From the cell containing the given text, extract its center point as (x, y) coordinate. 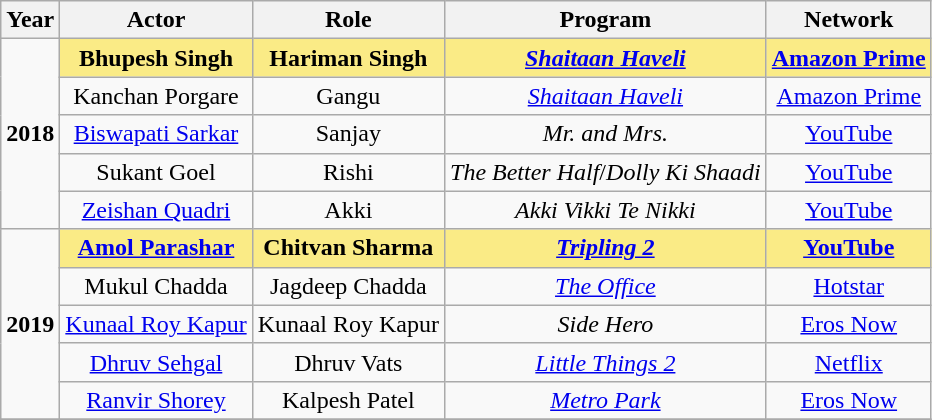
Year (30, 20)
Little Things 2 (606, 362)
2019 (30, 324)
2018 (30, 134)
Mukul Chadda (156, 286)
Hotstar (848, 286)
Akki (348, 210)
Hariman Singh (348, 58)
Program (606, 20)
Dhruv Sehgal (156, 362)
Bhupesh Singh (156, 58)
Gangu (348, 96)
Network (848, 20)
Tripling 2 (606, 248)
Ranvir Shorey (156, 400)
Rishi (348, 172)
Kanchan Porgare (156, 96)
Amol Parashar (156, 248)
Jagdeep Chadda (348, 286)
Actor (156, 20)
Chitvan Sharma (348, 248)
Sukant Goel (156, 172)
Dhruv Vats (348, 362)
Metro Park (606, 400)
Akki Vikki Te Nikki (606, 210)
The Office (606, 286)
Netflix (848, 362)
Side Hero (606, 324)
Zeishan Quadri (156, 210)
Kalpesh Patel (348, 400)
Role (348, 20)
Sanjay (348, 134)
The Better Half/Dolly Ki Shaadi (606, 172)
Mr. and Mrs. (606, 134)
Biswapati Sarkar (156, 134)
